Scan for the cell matching the given text and deliver its (X, Y) coordinate at center. 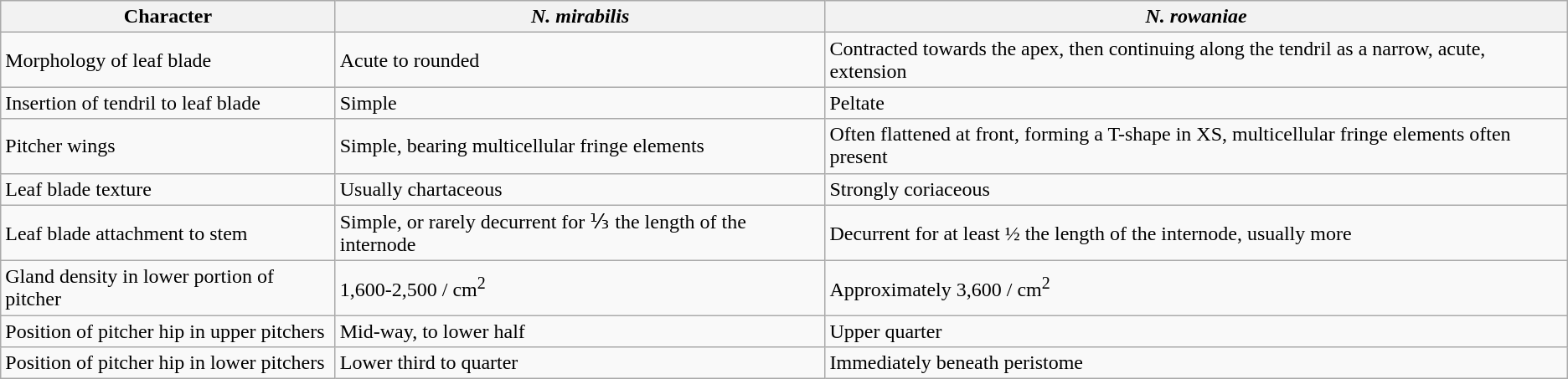
Simple (580, 103)
N. rowaniae (1196, 17)
Often flattened at front, forming a T-shape in XS, multicellular fringe elements often present (1196, 146)
Upper quarter (1196, 331)
Immediately beneath peristome (1196, 363)
Lower third to quarter (580, 363)
Pitcher wings (168, 146)
Acute to rounded (580, 60)
Peltate (1196, 103)
Position of pitcher hip in lower pitchers (168, 363)
Decurrent for at least ½ the length of the internode, usually more (1196, 233)
Contracted towards the apex, then continuing along the tendril as a narrow, acute, extension (1196, 60)
Simple, bearing multicellular fringe elements (580, 146)
N. mirabilis (580, 17)
Gland density in lower portion of pitcher (168, 288)
Approximately 3,600 / cm2 (1196, 288)
Position of pitcher hip in upper pitchers (168, 331)
Mid-way, to lower half (580, 331)
Insertion of tendril to leaf blade (168, 103)
Leaf blade texture (168, 189)
Simple, or rarely decurrent for ⅓ the length of the internode (580, 233)
Leaf blade attachment to stem (168, 233)
Morphology of leaf blade (168, 60)
Strongly coriaceous (1196, 189)
Character (168, 17)
1,600-2,500 / cm2 (580, 288)
Usually chartaceous (580, 189)
